Determine the [X, Y] coordinate at the center of the cell enclosing the given text.  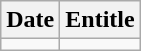
Date [30, 20]
Entitle [100, 20]
